Output the (X, Y) coordinate of the center of the cell containing the given text.  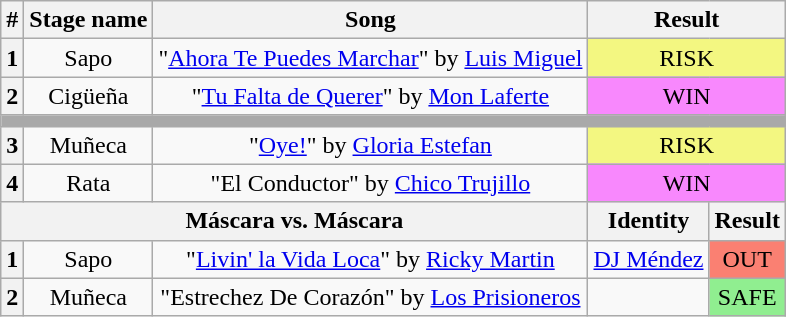
"Estrechez De Corazón" by Los Prisioneros (370, 297)
"Livin' la Vida Loca" by Ricky Martin (370, 259)
# (12, 20)
Identity (648, 221)
3 (12, 145)
Song (370, 20)
Máscara vs. Máscara (294, 221)
Rata (88, 183)
DJ Méndez (648, 259)
"Ahora Te Puedes Marchar" by Luis Miguel (370, 58)
"El Conductor" by Chico Trujillo (370, 183)
"Tu Falta de Querer" by Mon Laferte (370, 96)
SAFE (747, 297)
"Oye!" by Gloria Estefan (370, 145)
Cigüeña (88, 96)
Stage name (88, 20)
4 (12, 183)
OUT (747, 259)
